Extract the [X, Y] coordinate from the center of the cell holding the provided text.  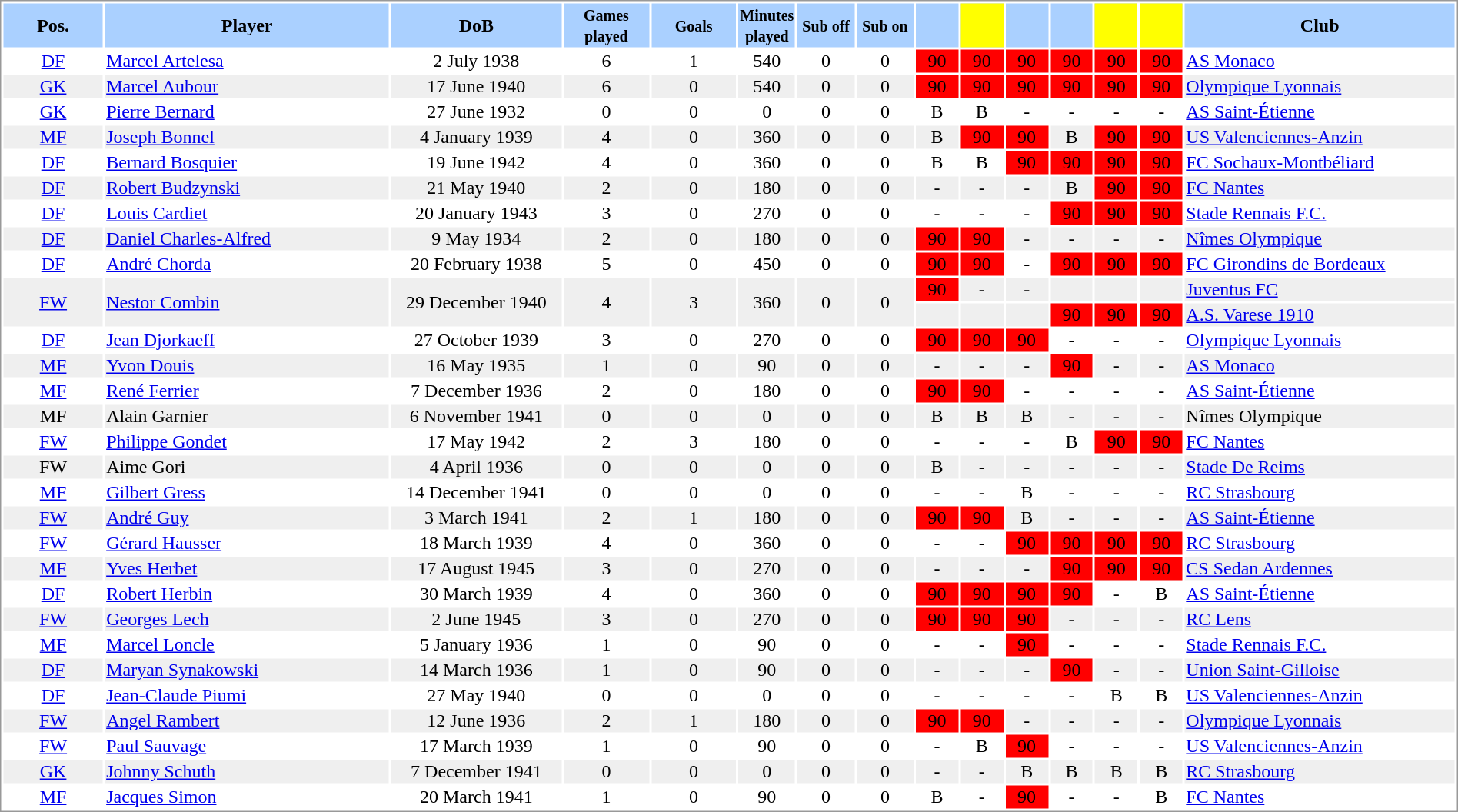
9 May 1934 [477, 239]
Bernard Bosquier [248, 162]
Club [1320, 25]
14 March 1936 [477, 670]
Angel Rambert [248, 720]
450 [767, 264]
André Chorda [248, 264]
17 May 1942 [477, 442]
Nestor Combin [248, 303]
18 March 1939 [477, 544]
Georges Lech [248, 619]
27 October 1939 [477, 341]
Sub off [826, 25]
16 May 1935 [477, 365]
5 [606, 264]
17 June 1940 [477, 87]
21 May 1940 [477, 188]
Jean Djorkaeff [248, 341]
Johnny Schuth [248, 771]
6 November 1941 [477, 416]
A.S. Varese 1910 [1320, 314]
Gilbert Gress [248, 493]
4 April 1936 [477, 467]
Stade De Reims [1320, 467]
Yvon Douis [248, 365]
Juventus FC [1320, 290]
27 June 1932 [477, 111]
17 August 1945 [477, 568]
14 December 1941 [477, 493]
DoB [477, 25]
Marcel Aubour [248, 87]
3 March 1941 [477, 517]
FC Girondins de Bordeaux [1320, 264]
5 January 1936 [477, 645]
Joseph Bonnel [248, 138]
7 December 1936 [477, 391]
Alain Garnier [248, 416]
4 January 1939 [477, 138]
Minutesplayed [767, 25]
Aime Gori [248, 467]
20 January 1943 [477, 213]
Gamesplayed [606, 25]
12 June 1936 [477, 720]
17 March 1939 [477, 747]
André Guy [248, 517]
Union Saint-Gilloise [1320, 670]
27 May 1940 [477, 696]
30 March 1939 [477, 594]
19 June 1942 [477, 162]
Louis Cardiet [248, 213]
Paul Sauvage [248, 747]
Player [248, 25]
7 December 1941 [477, 771]
Pierre Bernard [248, 111]
29 December 1940 [477, 303]
RC Lens [1320, 619]
2 June 1945 [477, 619]
Daniel Charles-Alfred [248, 239]
FC Sochaux-Montbéliard [1320, 162]
CS Sedan Ardennes [1320, 568]
Marcel Artelesa [248, 61]
2 July 1938 [477, 61]
Maryan Synakowski [248, 670]
René Ferrier [248, 391]
Jean-Claude Piumi [248, 696]
20 March 1941 [477, 797]
Yves Herbet [248, 568]
Philippe Gondet [248, 442]
Robert Herbin [248, 594]
Marcel Loncle [248, 645]
Goals [694, 25]
Pos. [52, 25]
Robert Budzynski [248, 188]
Gérard Hausser [248, 544]
Sub on [885, 25]
Jacques Simon [248, 797]
20 February 1938 [477, 264]
